Return (X, Y) of the center of cell containing provided text 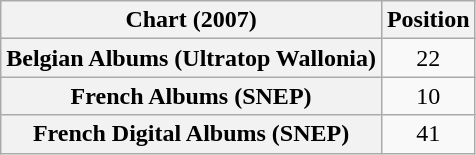
French Albums (SNEP) (192, 96)
41 (428, 134)
Position (428, 20)
Belgian Albums (Ultratop Wallonia) (192, 58)
Chart (2007) (192, 20)
10 (428, 96)
22 (428, 58)
French Digital Albums (SNEP) (192, 134)
